Pinpoint the cell where the given text exists, returning its (X, Y) midpoint coordinate. 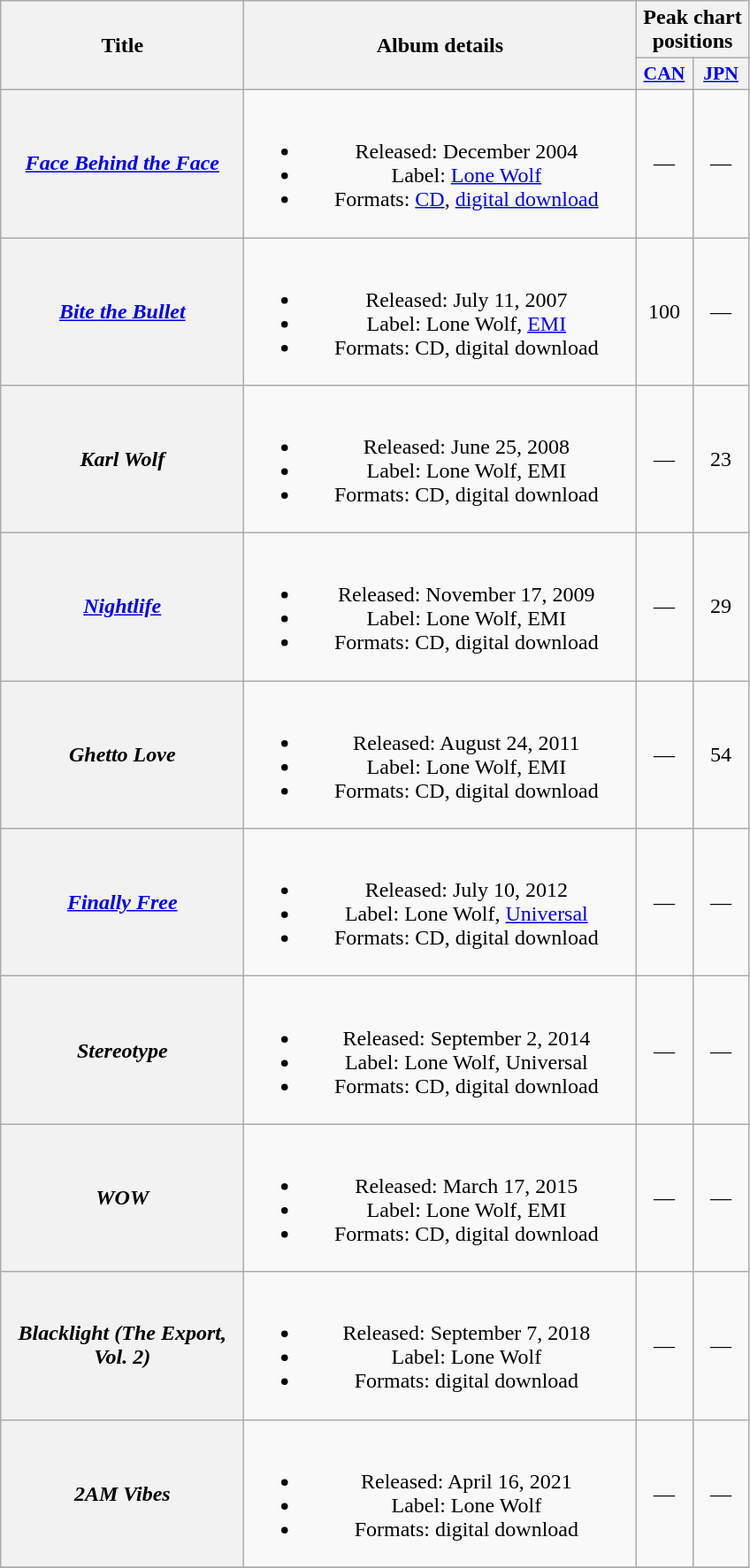
Karl Wolf (122, 460)
Released: November 17, 2009Label: Lone Wolf, EMIFormats: CD, digital download (440, 607)
Title (122, 46)
54 (721, 755)
Stereotype (122, 1051)
Peak chart positions (693, 30)
Released: June 25, 2008 Label: Lone Wolf, EMIFormats: CD, digital download (440, 460)
Album details (440, 46)
Finally Free (122, 902)
Blacklight (The Export, Vol. 2) (122, 1346)
Face Behind the Face (122, 163)
Ghetto Love (122, 755)
WOW (122, 1197)
Released: March 17, 2015Label: Lone Wolf, EMIFormats: CD, digital download (440, 1197)
Released: July 10, 2012Label: Lone Wolf, UniversalFormats: CD, digital download (440, 902)
100 (664, 311)
2AM Vibes (122, 1493)
29 (721, 607)
Released: July 11, 2007Label: Lone Wolf, EMIFormats: CD, digital download (440, 311)
Released: December 2004Label: Lone WolfFormats: CD, digital download (440, 163)
Released: August 24, 2011 Label: Lone Wolf, EMIFormats: CD, digital download (440, 755)
Bite the Bullet (122, 311)
23 (721, 460)
Nightlife (122, 607)
Released: September 7, 2018Label: Lone WolfFormats: digital download (440, 1346)
Released: April 16, 2021Label: Lone WolfFormats: digital download (440, 1493)
JPN (721, 74)
Released: September 2, 2014Label: Lone Wolf, UniversalFormats: CD, digital download (440, 1051)
CAN (664, 74)
